Return the [x, y] coordinate for the center point of the cell that contains the specified text.  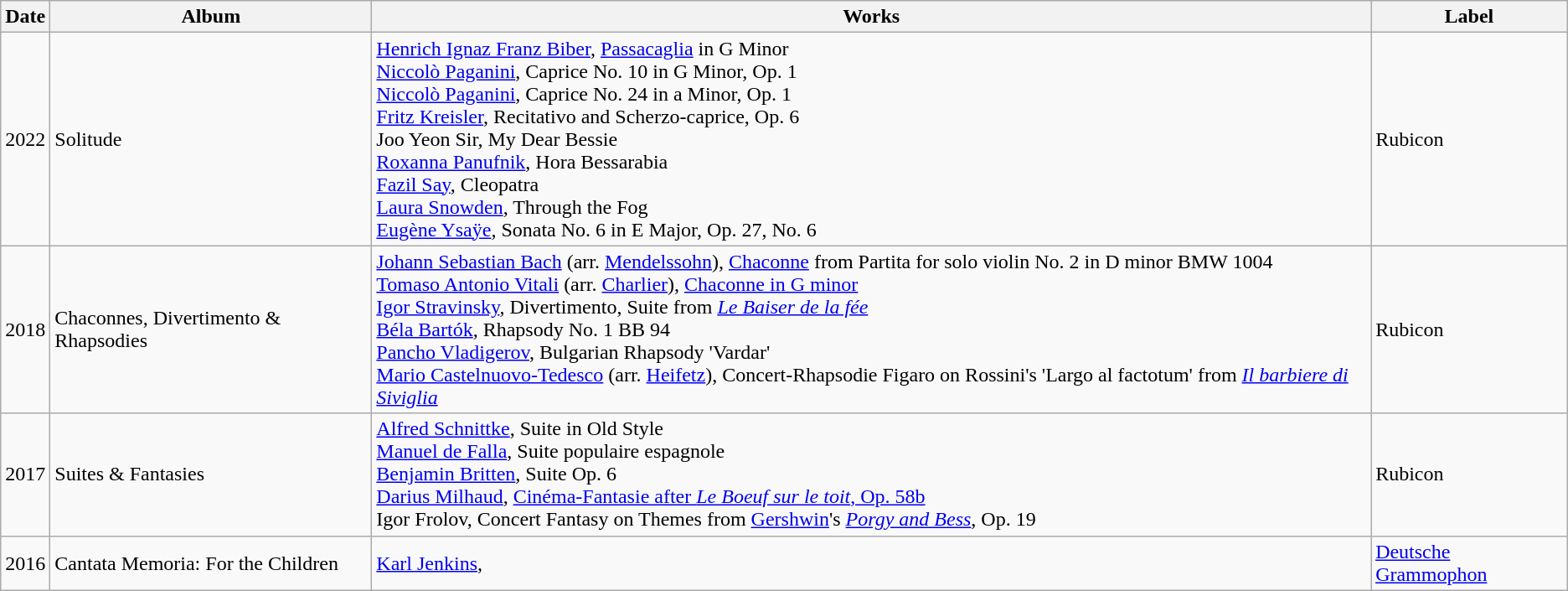
Suites & Fantasies [211, 474]
Album [211, 17]
Karl Jenkins, [871, 563]
Deutsche Grammophon [1469, 563]
Cantata Memoria: For the Children [211, 563]
Solitude [211, 139]
2018 [25, 329]
Chaconnes, Divertimento & Rhapsodies [211, 329]
Label [1469, 17]
Date [25, 17]
Works [871, 17]
2022 [25, 139]
2016 [25, 563]
2017 [25, 474]
